Capture the cell that displays the provided text and extract its [x, y] central coordinate. 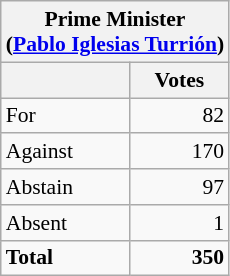
For [66, 116]
170 [180, 152]
350 [180, 258]
Against [66, 152]
Total [66, 258]
82 [180, 116]
Abstain [66, 187]
Prime Minister(Pablo Iglesias Turrión) [115, 32]
97 [180, 187]
Votes [180, 80]
1 [180, 223]
Absent [66, 223]
